For the text-containing cell, return its midpoint in [x, y] coordinate format. 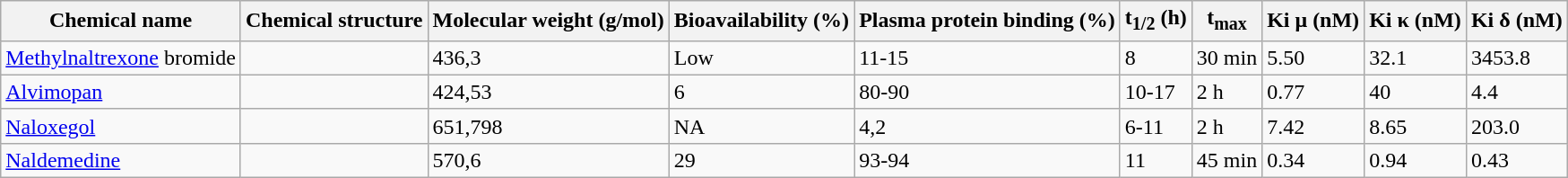
Naldemedine [121, 160]
30 min [1226, 58]
6-11 [1156, 126]
8.65 [1416, 126]
8 [1156, 58]
4,2 [988, 126]
Ki δ (nM) [1517, 21]
Bioavailability (%) [761, 21]
NA [761, 126]
93-94 [988, 160]
Methylnaltrexone bromide [121, 58]
570,6 [549, 160]
11 [1156, 160]
651,798 [549, 126]
Chemical name [121, 21]
Molecular weight (g/mol) [549, 21]
29 [761, 160]
4.4 [1517, 92]
424,53 [549, 92]
3453.8 [1517, 58]
7.42 [1313, 126]
Ki μ (nM) [1313, 21]
0.94 [1416, 160]
Naloxegol [121, 126]
t1/2 (h) [1156, 21]
Chemical structure [334, 21]
436,3 [549, 58]
32.1 [1416, 58]
6 [761, 92]
11-15 [988, 58]
40 [1416, 92]
Plasma protein binding (%) [988, 21]
45 min [1226, 160]
80-90 [988, 92]
0.77 [1313, 92]
0.43 [1517, 160]
Low [761, 58]
5.50 [1313, 58]
203.0 [1517, 126]
Alvimopan [121, 92]
0.34 [1313, 160]
tmax [1226, 21]
10-17 [1156, 92]
Ki κ (nM) [1416, 21]
